Identify which cell holds the provided text, then report its (X, Y) central coordinate. 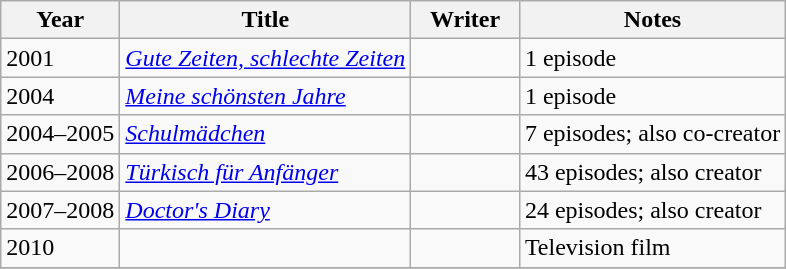
Gute Zeiten, schlechte Zeiten (266, 58)
Schulmädchen (266, 134)
Television film (652, 248)
Türkisch für Anfänger (266, 172)
Doctor's Diary (266, 210)
2001 (60, 58)
24 episodes; also creator (652, 210)
Writer (466, 20)
2007–2008 (60, 210)
2006–2008 (60, 172)
2004 (60, 96)
7 episodes; also co-creator (652, 134)
Title (266, 20)
Notes (652, 20)
2010 (60, 248)
Meine schönsten Jahre (266, 96)
Year (60, 20)
43 episodes; also creator (652, 172)
2004–2005 (60, 134)
